Scan for the cell matching the given text and deliver its (X, Y) coordinate at center. 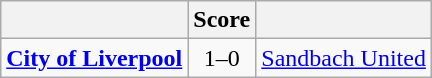
City of Liverpool (94, 58)
Sandbach United (344, 58)
1–0 (222, 58)
Score (222, 20)
